For the text-containing cell, return its midpoint in (X, Y) coordinate format. 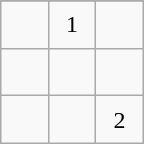
2 (120, 120)
1 (72, 24)
